Output the (x, y) coordinate of the center of the cell containing the given text.  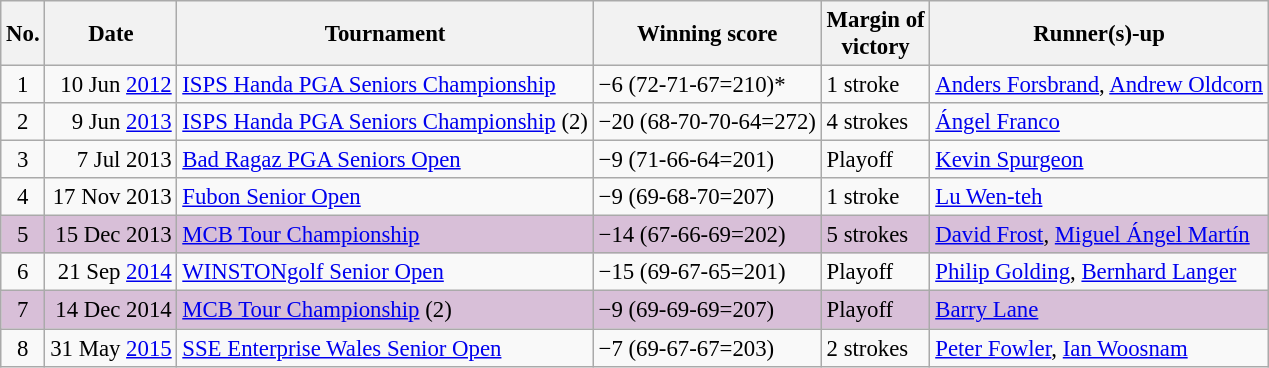
No. (23, 34)
MCB Tour Championship (2) (385, 310)
17 Nov 2013 (111, 197)
2 strokes (876, 348)
31 May 2015 (111, 348)
Peter Fowler, Ian Woosnam (1099, 348)
7 Jul 2013 (111, 160)
David Frost, Miguel Ángel Martín (1099, 235)
Margin ofvictory (876, 34)
Lu Wen-teh (1099, 197)
4 (23, 197)
4 strokes (876, 122)
3 (23, 160)
Fubon Senior Open (385, 197)
Winning score (707, 34)
Anders Forsbrand, Andrew Oldcorn (1099, 85)
−9 (69-69-69=207) (707, 310)
Barry Lane (1099, 310)
−14 (67-66-69=202) (707, 235)
−6 (72-71-67=210)* (707, 85)
9 Jun 2013 (111, 122)
−20 (68-70-70-64=272) (707, 122)
SSE Enterprise Wales Senior Open (385, 348)
ISPS Handa PGA Seniors Championship (2) (385, 122)
8 (23, 348)
Date (111, 34)
−15 (69-67-65=201) (707, 273)
Tournament (385, 34)
ISPS Handa PGA Seniors Championship (385, 85)
−9 (69-68-70=207) (707, 197)
7 (23, 310)
15 Dec 2013 (111, 235)
−7 (69-67-67=203) (707, 348)
6 (23, 273)
14 Dec 2014 (111, 310)
5 (23, 235)
Philip Golding, Bernhard Langer (1099, 273)
5 strokes (876, 235)
WINSTONgolf Senior Open (385, 273)
2 (23, 122)
Ángel Franco (1099, 122)
−9 (71-66-64=201) (707, 160)
Runner(s)-up (1099, 34)
MCB Tour Championship (385, 235)
10 Jun 2012 (111, 85)
1 (23, 85)
Bad Ragaz PGA Seniors Open (385, 160)
Kevin Spurgeon (1099, 160)
21 Sep 2014 (111, 273)
